Identify which cell holds the provided text, then report its [X, Y] central coordinate. 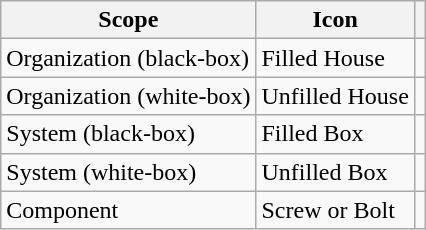
Screw or Bolt [335, 210]
Filled House [335, 58]
Scope [128, 20]
Organization (white-box) [128, 96]
System (black-box) [128, 134]
System (white-box) [128, 172]
Filled Box [335, 134]
Organization (black-box) [128, 58]
Unfilled Box [335, 172]
Unfilled House [335, 96]
Icon [335, 20]
Component [128, 210]
